For the text-containing cell, return its midpoint in (X, Y) coordinate format. 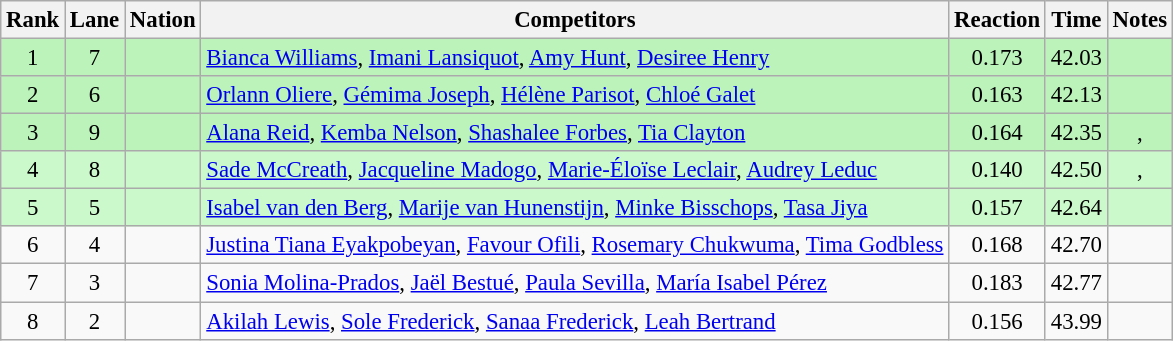
Orlann Oliere, Gémima Joseph, Hélène Parisot, Chloé Galet (575, 95)
Rank (33, 20)
0.156 (998, 321)
42.70 (1076, 245)
0.173 (998, 58)
1 (33, 58)
0.157 (998, 208)
0.140 (998, 170)
0.164 (998, 133)
Sade McCreath, Jacqueline Madogo, Marie-Éloïse Leclair, Audrey Leduc (575, 170)
Time (1076, 20)
42.50 (1076, 170)
Reaction (998, 20)
Isabel van den Berg, Marije van Hunenstijn, Minke Bisschops, Tasa Jiya (575, 208)
0.168 (998, 245)
42.03 (1076, 58)
Bianca Williams, Imani Lansiquot, Amy Hunt, Desiree Henry (575, 58)
0.163 (998, 95)
Justina Tiana Eyakpobeyan, Favour Ofili, Rosemary Chukwuma, Tima Godbless (575, 245)
Notes (1140, 20)
42.13 (1076, 95)
42.35 (1076, 133)
Akilah Lewis, Sole Frederick, Sanaa Frederick, Leah Bertrand (575, 321)
Lane (95, 20)
Alana Reid, Kemba Nelson, Shashalee Forbes, Tia Clayton (575, 133)
42.77 (1076, 283)
9 (95, 133)
Nation (163, 20)
Sonia Molina-Prados, Jaël Bestué, Paula Sevilla, María Isabel Pérez (575, 283)
0.183 (998, 283)
Competitors (575, 20)
42.64 (1076, 208)
43.99 (1076, 321)
